Return the (X, Y) coordinate for the center point of the cell that contains the specified text.  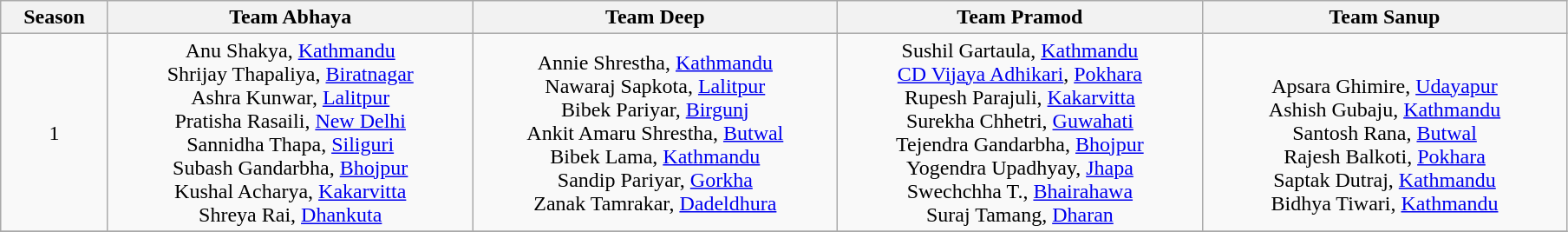
Apsara Ghimire, Udayapur Ashish Gubaju, Kathmandu Santosh Rana, ButwalRajesh Balkoti, PokharaSaptak Dutraj, KathmanduBidhya Tiwari, Kathmandu (1384, 132)
Season (55, 17)
Team Abhaya (290, 17)
Team Deep (656, 17)
Team Sanup (1384, 17)
Team Pramod (1020, 17)
1 (55, 132)
